Find where the given text appears and provide that cell's center as (X, Y) coordinate. 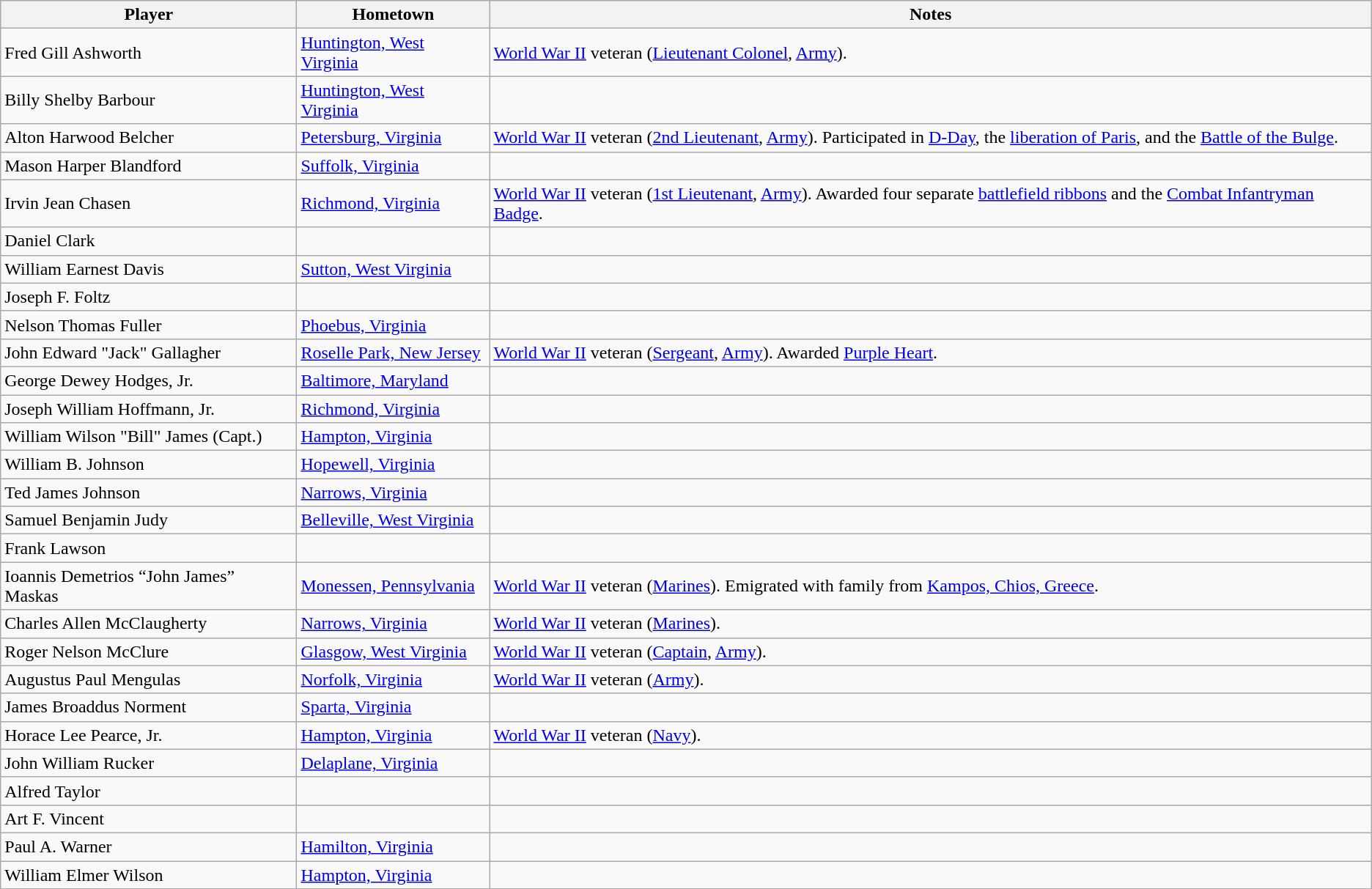
Alton Harwood Belcher (149, 138)
Belleville, West Virginia (393, 520)
Samuel Benjamin Judy (149, 520)
Joseph F. Foltz (149, 297)
George Dewey Hodges, Jr. (149, 380)
James Broaddus Norment (149, 707)
Phoebus, Virginia (393, 325)
World War II veteran (1st Lieutenant, Army). Awarded four separate battlefield ribbons and the Combat Infantryman Badge. (931, 204)
Ted James Johnson (149, 493)
World War II veteran (Captain, Army). (931, 652)
Billy Shelby Barbour (149, 100)
World War II veteran (Sergeant, Army). Awarded Purple Heart. (931, 353)
John Edward "Jack" Gallagher (149, 353)
World War II veteran (Lieutenant Colonel, Army). (931, 53)
Roselle Park, New Jersey (393, 353)
Delaplane, Virginia (393, 763)
Daniel Clark (149, 241)
William Earnest Davis (149, 269)
Suffolk, Virginia (393, 166)
Glasgow, West Virginia (393, 652)
Irvin Jean Chasen (149, 204)
Frank Lawson (149, 548)
Joseph William Hoffmann, Jr. (149, 408)
Paul A. Warner (149, 846)
Baltimore, Maryland (393, 380)
World War II veteran (Marines). (931, 624)
Hometown (393, 15)
William Elmer Wilson (149, 874)
William Wilson "Bill" James (Capt.) (149, 437)
Monessen, Pennsylvania (393, 586)
Petersburg, Virginia (393, 138)
Hopewell, Virginia (393, 465)
World War II veteran (Navy). (931, 735)
Fred Gill Ashworth (149, 53)
Alfred Taylor (149, 791)
World War II veteran (Army). (931, 679)
Mason Harper Blandford (149, 166)
Art F. Vincent (149, 819)
Notes (931, 15)
Horace Lee Pearce, Jr. (149, 735)
Roger Nelson McClure (149, 652)
Augustus Paul Mengulas (149, 679)
Nelson Thomas Fuller (149, 325)
Sutton, West Virginia (393, 269)
Norfolk, Virginia (393, 679)
Hamilton, Virginia (393, 846)
Charles Allen McClaugherty (149, 624)
Player (149, 15)
William B. Johnson (149, 465)
Sparta, Virginia (393, 707)
World War II veteran (2nd Lieutenant, Army). Participated in D-Day, the liberation of Paris, and the Battle of the Bulge. (931, 138)
Ioannis Demetrios “John James” Maskas (149, 586)
World War II veteran (Marines). Emigrated with family from Kampos, Chios, Greece. (931, 586)
John William Rucker (149, 763)
